Extract the (X, Y) coordinate from the center of the cell holding the provided text.  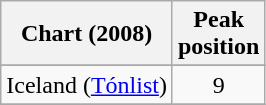
Chart (2008) (87, 34)
9 (218, 85)
Peakposition (218, 34)
Iceland (Tónlist) (87, 85)
